Search for the cell housing the specified text and yield its (x, y) center coordinate. 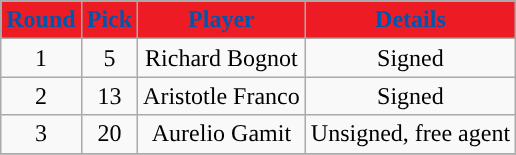
Aristotle Franco (222, 96)
5 (109, 58)
Unsigned, free agent (410, 134)
Round (41, 20)
Richard Bognot (222, 58)
3 (41, 134)
13 (109, 96)
Player (222, 20)
Details (410, 20)
Aurelio Gamit (222, 134)
2 (41, 96)
20 (109, 134)
1 (41, 58)
Pick (109, 20)
